Find where the given text appears and provide that cell's center as (x, y) coordinate. 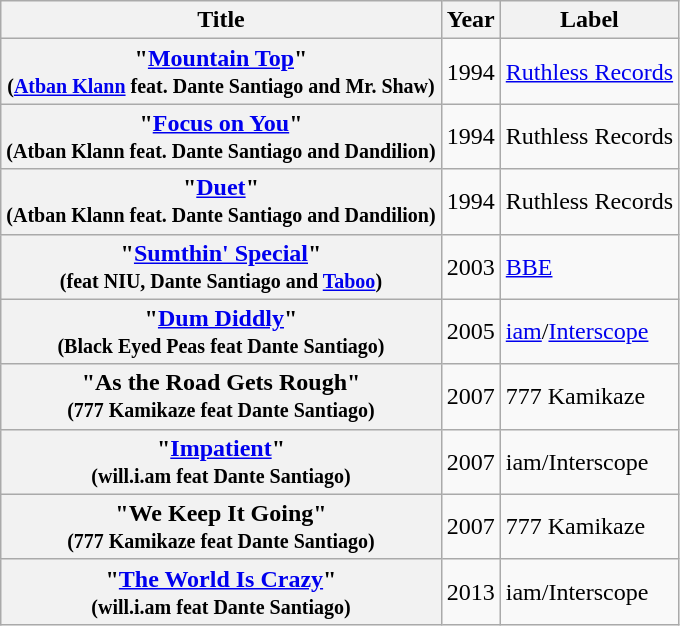
Title (221, 20)
"Duet"(Atban Klann feat. Dante Santiago and Dandilion) (221, 202)
"We Keep It Going"(777 Kamikaze feat Dante Santiago) (221, 526)
"Focus on You"(Atban Klann feat. Dante Santiago and Dandilion) (221, 136)
"Sumthin' Special"(feat NIU, Dante Santiago and Taboo) (221, 266)
Year (470, 20)
2013 (470, 592)
"Mountain Top"(Atban Klann feat. Dante Santiago and Mr. Shaw) (221, 72)
"Dum Diddly"(Black Eyed Peas feat Dante Santiago) (221, 332)
"Impatient"(will.i.am feat Dante Santiago) (221, 462)
BBE (589, 266)
"As the Road Gets Rough"(777 Kamikaze feat Dante Santiago) (221, 396)
2003 (470, 266)
2005 (470, 332)
"The World Is Crazy"(will.i.am feat Dante Santiago) (221, 592)
Label (589, 20)
